Identify which cell holds the provided text, then report its (x, y) central coordinate. 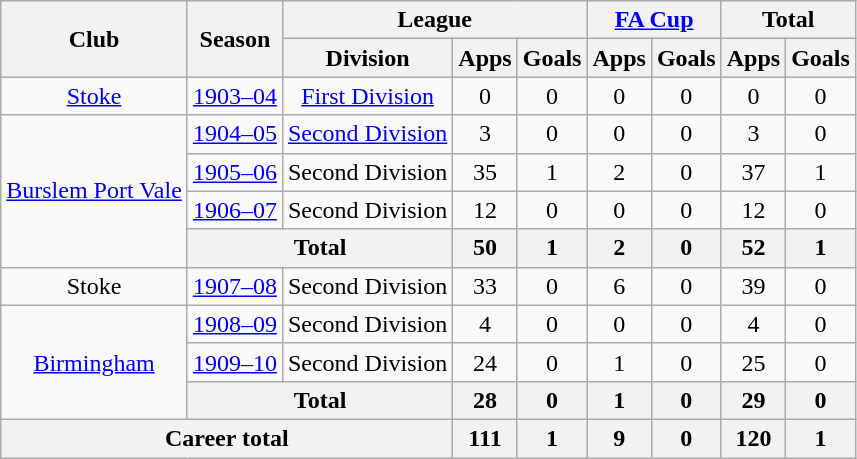
1906–07 (234, 210)
Birmingham (94, 362)
Club (94, 39)
39 (753, 286)
Season (234, 39)
111 (485, 438)
FA Cup (654, 20)
50 (485, 248)
24 (485, 362)
First Division (367, 96)
33 (485, 286)
28 (485, 400)
1903–04 (234, 96)
Career total (227, 438)
1904–05 (234, 134)
1907–08 (234, 286)
9 (619, 438)
6 (619, 286)
1908–09 (234, 324)
25 (753, 362)
1905–06 (234, 172)
35 (485, 172)
League (434, 20)
120 (753, 438)
Burslem Port Vale (94, 191)
37 (753, 172)
52 (753, 248)
Division (367, 58)
29 (753, 400)
1909–10 (234, 362)
